Locate the cell with the specified text and output its [x, y] center coordinate. 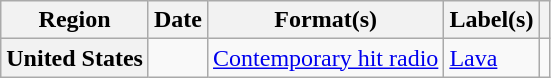
Region [75, 20]
Contemporary hit radio [326, 58]
Date [178, 20]
Label(s) [492, 20]
Lava [492, 58]
United States [75, 58]
Format(s) [326, 20]
